Pinpoint the cell where the given text exists, returning its [X, Y] midpoint coordinate. 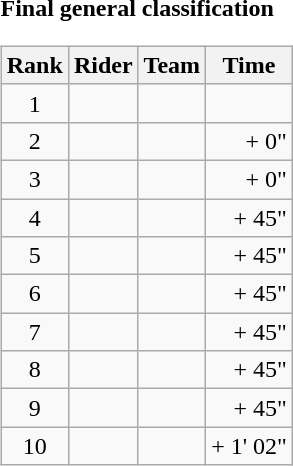
1 [34, 103]
Rank [34, 65]
Rider [103, 65]
10 [34, 446]
3 [34, 179]
Time [250, 65]
+ 1' 02" [250, 446]
6 [34, 294]
4 [34, 217]
2 [34, 141]
9 [34, 408]
Team [172, 65]
7 [34, 332]
8 [34, 370]
5 [34, 256]
